Extract the [x, y] coordinate from the center of the cell holding the provided text.  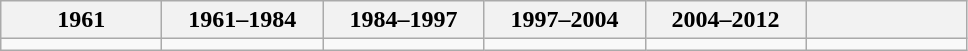
2004–2012 [726, 20]
1961 [82, 20]
1997–2004 [564, 20]
1961–1984 [242, 20]
1984–1997 [404, 20]
